Pinpoint the cell where the given text exists, returning its (X, Y) midpoint coordinate. 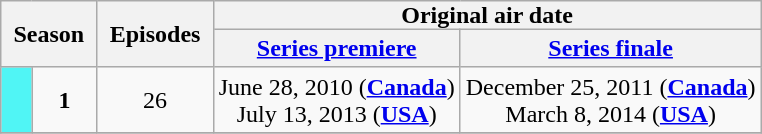
1 (64, 100)
26 (155, 100)
June 28, 2010 (Canada)July 13, 2013 (USA) (336, 100)
Series premiere (336, 48)
December 25, 2011 (Canada)March 8, 2014 (USA) (610, 100)
Original air date (487, 15)
Series finale (610, 48)
Episodes (155, 34)
Season (49, 34)
